Extract the (x, y) coordinate from the center of the cell holding the provided text.  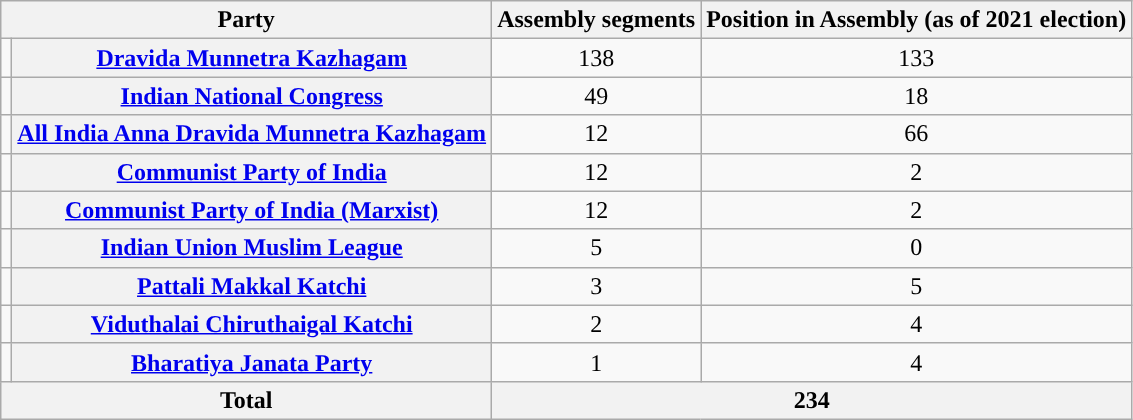
Party (246, 20)
Indian National Congress (252, 96)
Bharatiya Janata Party (252, 362)
18 (916, 96)
66 (916, 134)
138 (596, 58)
Viduthalai Chiruthaigal Katchi (252, 324)
234 (812, 400)
Assembly segments (596, 20)
1 (596, 362)
0 (916, 248)
All India Anna Dravida Munnetra Kazhagam (252, 134)
Communist Party of India (252, 172)
49 (596, 96)
Position in Assembly (as of 2021 election) (916, 20)
Total (246, 400)
Pattali Makkal Katchi (252, 286)
3 (596, 286)
Indian Union Muslim League (252, 248)
Dravida Munnetra Kazhagam (252, 58)
133 (916, 58)
Communist Party of India (Marxist) (252, 210)
